Pinpoint the cell where the given text exists, returning its (x, y) midpoint coordinate. 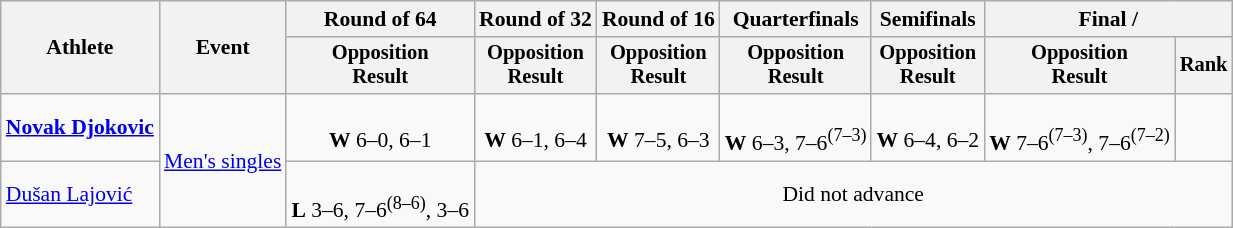
W 6–3, 7–6(7–3) (796, 128)
W 6–0, 6–1 (380, 128)
Athlete (80, 48)
Novak Djokovic (80, 128)
Round of 64 (380, 19)
Men's singles (222, 161)
W 7–6(7–3), 7–6(7–2) (1080, 128)
Quarterfinals (796, 19)
Round of 32 (536, 19)
Dušan Lajović (80, 194)
L 3–6, 7–6(8–6), 3–6 (380, 194)
W 6–1, 6–4 (536, 128)
W 7–5, 6–3 (658, 128)
W 6–4, 6–2 (928, 128)
Rank (1204, 66)
Event (222, 48)
Final / (1108, 19)
Semifinals (928, 19)
Did not advance (853, 194)
Round of 16 (658, 19)
